From the cell containing the given text, extract its center point as [x, y] coordinate. 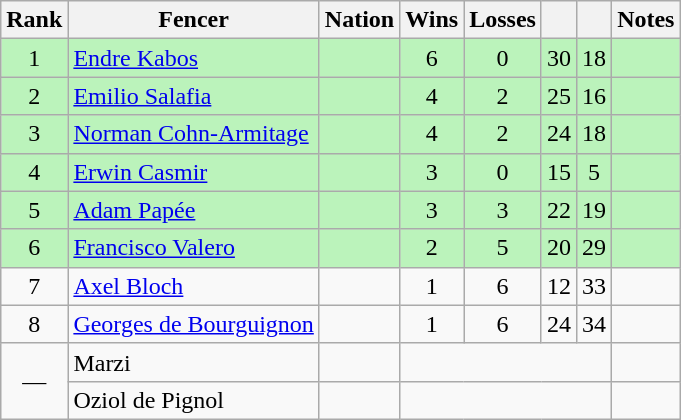
7 [34, 286]
15 [558, 172]
30 [558, 58]
12 [558, 286]
8 [34, 324]
33 [594, 286]
Wins [432, 20]
Norman Cohn-Armitage [194, 134]
19 [594, 210]
22 [558, 210]
Axel Bloch [194, 286]
Rank [34, 20]
Marzi [194, 362]
20 [558, 248]
Erwin Casmir [194, 172]
Francisco Valero [194, 248]
25 [558, 96]
29 [594, 248]
Adam Papée [194, 210]
Emilio Salafia [194, 96]
Fencer [194, 20]
Notes [646, 20]
Georges de Bourguignon [194, 324]
Nation [359, 20]
Oziol de Pignol [194, 400]
34 [594, 324]
Losses [503, 20]
16 [594, 96]
— [34, 381]
Endre Kabos [194, 58]
